Find where the given text appears and provide that cell's center as (X, Y) coordinate. 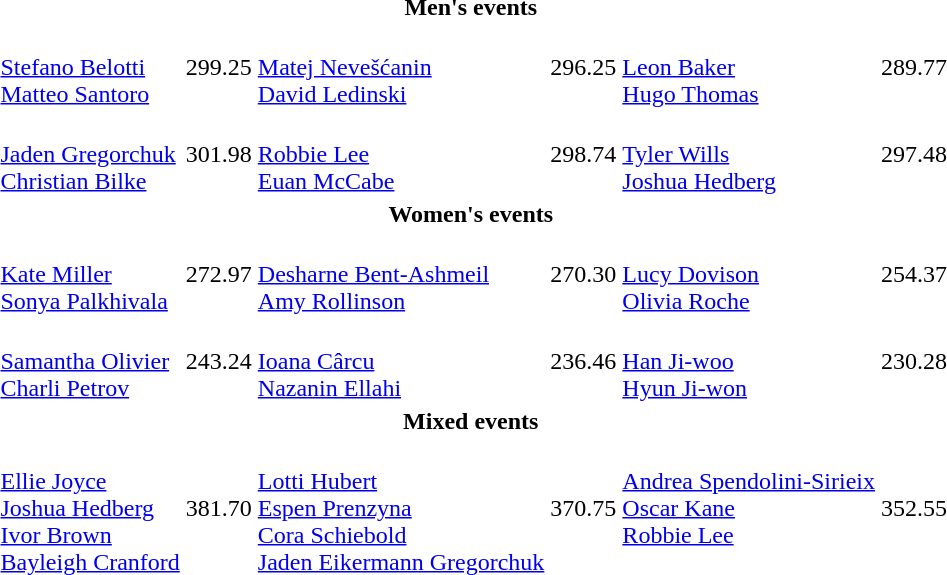
Han Ji-wooHyun Ji-won (749, 361)
Lucy DovisonOlivia Roche (749, 274)
Desharne Bent-AshmeilAmy Rollinson (401, 274)
Ioana CârcuNazanin Ellahi (401, 361)
298.74 (584, 154)
Tyler WillsJoshua Hedberg (749, 154)
Robbie LeeEuan McCabe (401, 154)
301.98 (218, 154)
Leon BakerHugo Thomas (749, 67)
270.30 (584, 274)
272.97 (218, 274)
236.46 (584, 361)
299.25 (218, 67)
Matej NevešćaninDavid Ledinski (401, 67)
243.24 (218, 361)
296.25 (584, 67)
